Output the [x, y] coordinate of the center of the cell containing the given text.  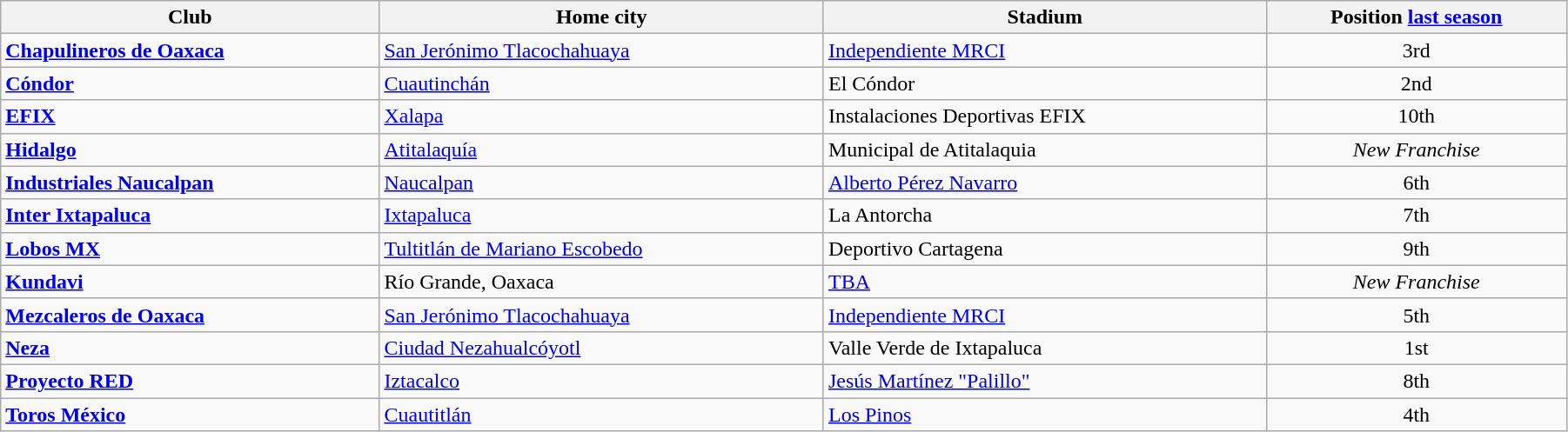
5th [1417, 315]
Chapulineros de Oaxaca [190, 50]
3rd [1417, 50]
Inter Ixtapaluca [190, 216]
6th [1417, 183]
Tultitlán de Mariano Escobedo [602, 249]
2nd [1417, 83]
Instalaciones Deportivas EFIX [1044, 116]
La Antorcha [1044, 216]
7th [1417, 216]
Cóndor [190, 83]
El Cóndor [1044, 83]
Iztacalco [602, 381]
Valle Verde de Ixtapaluca [1044, 348]
8th [1417, 381]
Municipal de Atitalaquia [1044, 150]
Position last season [1417, 17]
Alberto Pérez Navarro [1044, 183]
Club [190, 17]
Proyecto RED [190, 381]
Lobos MX [190, 249]
Río Grande, Oaxaca [602, 282]
Kundavi [190, 282]
Hidalgo [190, 150]
Cuautitlán [602, 415]
10th [1417, 116]
Ciudad Nezahualcóyotl [602, 348]
4th [1417, 415]
Toros México [190, 415]
TBA [1044, 282]
Xalapa [602, 116]
Home city [602, 17]
EFIX [190, 116]
Jesús Martínez "Palillo" [1044, 381]
Atitalaquía [602, 150]
Neza [190, 348]
Deportivo Cartagena [1044, 249]
Mezcaleros de Oaxaca [190, 315]
Naucalpan [602, 183]
9th [1417, 249]
Stadium [1044, 17]
Cuautinchán [602, 83]
Los Pinos [1044, 415]
1st [1417, 348]
Industriales Naucalpan [190, 183]
Ixtapaluca [602, 216]
